Pinpoint the cell where the given text exists, returning its [X, Y] midpoint coordinate. 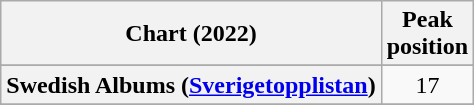
17 [427, 85]
Chart (2022) [191, 34]
Swedish Albums (Sverigetopplistan) [191, 85]
Peakposition [427, 34]
